Extract the [X, Y] coordinate from the center of the cell holding the provided text.  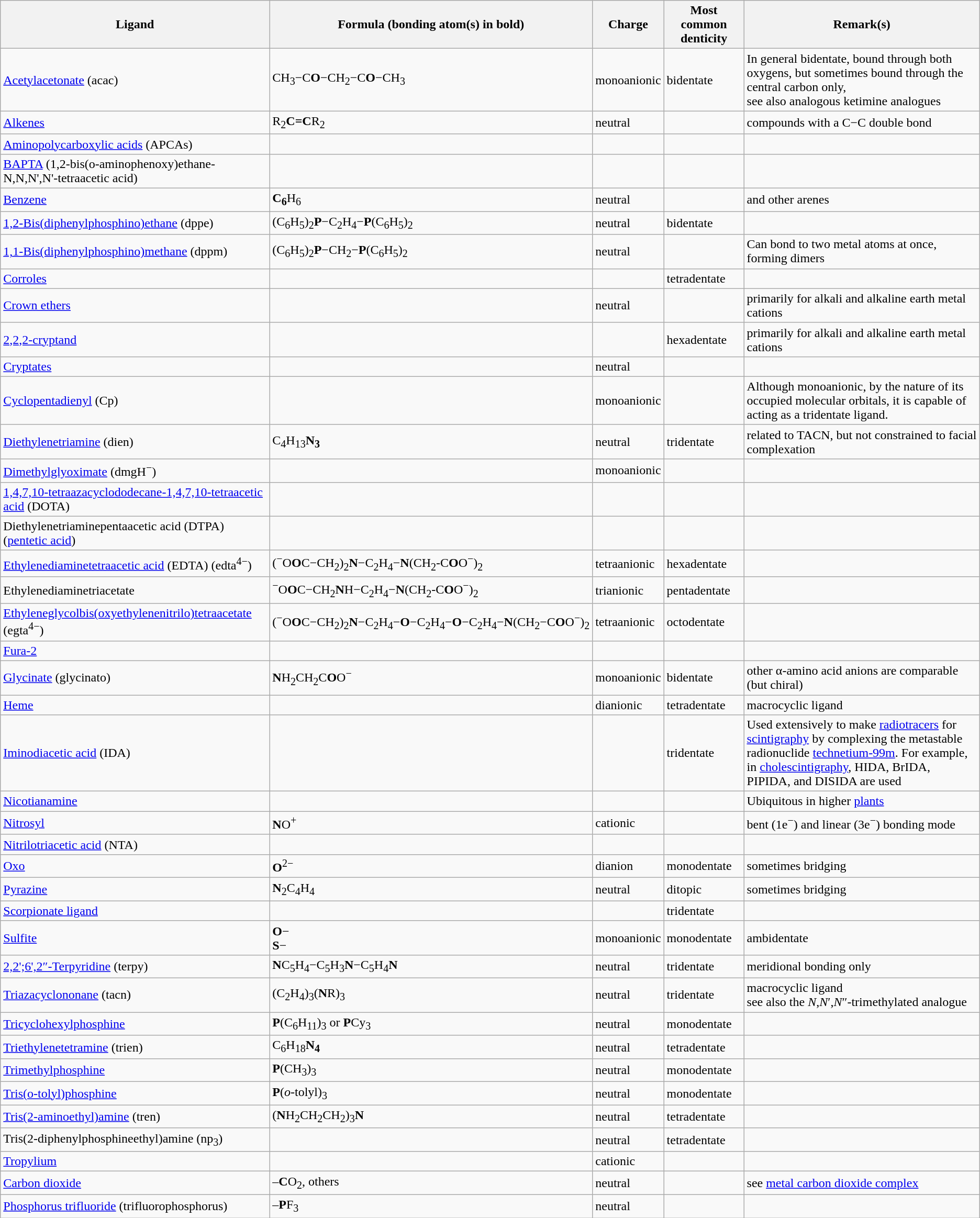
Glycinate (glycinato) [135, 677]
Carbon dioxide [135, 1183]
O2− [431, 866]
Alkenes [135, 122]
O−S− [431, 938]
(C2H4)3(NR)3 [431, 996]
Diethylenetriamine (dien) [135, 442]
Cryptates [135, 366]
(C6H5)2P−C2H4−P(C6H5)2 [431, 223]
Ubiquitous in higher plants [862, 801]
Nitrilotriacetic acid (NTA) [135, 844]
NC5H4−C5H3N−C5H4N [431, 966]
Crown ethers [135, 306]
Ethylenediaminetetraacetic acid (EDTA) (edta4−) [135, 563]
Formula (bonding atom(s) in bold) [431, 25]
related to TACN, but not constrained to facial complexation [862, 442]
C6H6 [431, 199]
C6H18N4 [431, 1047]
Heme [135, 705]
Ethylenediaminetriacetate [135, 590]
ambidentate [862, 938]
Oxo [135, 866]
ditopic [704, 889]
R2C=CR2 [431, 122]
macrocyclic ligand [862, 705]
BAPTA (1,2-bis(o-aminophenoxy)ethane-N,N,N',N'-tetraacetic acid) [135, 171]
P(o-tolyl)3 [431, 1093]
Nitrosyl [135, 823]
Trimethylphosphine [135, 1070]
C4H13N3 [431, 442]
Charge [628, 25]
dianion [628, 866]
Dimethylglyoximate (dmgH−) [135, 470]
−OOC−CH2NH−C2H4−N(CH2-COO−)2 [431, 590]
1,1-Bis(diphenylphosphino)methane (dppm) [135, 251]
In general bidentate, bound through both oxygens, but sometimes bound through the central carbon only, see also analogous ketimine analogues [862, 80]
(NH2CH2CH2)3N [431, 1116]
2,2,2-cryptand [135, 339]
Corroles [135, 278]
Sulfite [135, 938]
Diethylenetriaminepentaacetic acid (DTPA) (pentetic acid) [135, 533]
Pyrazine [135, 889]
see metal carbon dioxide complex [862, 1183]
Tris(o-tolyl)phosphine [135, 1093]
Ligand [135, 25]
Fura-2 [135, 651]
NH2CH2COO− [431, 677]
(−OOC−CH2)2N−C2H4−O−C2H4−O−C2H4−N(CH2−COO−)2 [431, 622]
Scorpionate ligand [135, 911]
macrocyclic ligand see also the N,N′,N″-trimethylated analogue [862, 996]
Tropylium [135, 1161]
2,2';6',2″-Terpyridine (terpy) [135, 966]
Ethyleneglycolbis(oxyethylenenitrilo)tetraacetate (egta4−) [135, 622]
Nicotianamine [135, 801]
1,2-Bis(diphenylphosphino)ethane (dppe) [135, 223]
Aminopolycarboxylic acids (APCAs) [135, 144]
CH3−CO−CH2−CO−CH3 [431, 80]
(−OOC−CH2)2N−C2H4−N(CH2-COO−)2 [431, 563]
Iminodiacetic acid (IDA) [135, 753]
Triethylenetetramine (trien) [135, 1047]
compounds with a C−C double bond [862, 122]
pentadentate [704, 590]
Tris(2-aminoethyl)amine (tren) [135, 1116]
Can bond to two metal atoms at once, forming dimers [862, 251]
and other arenes [862, 199]
trianionic [628, 590]
Phosphorus trifluoride (trifluorophosphorus) [135, 1206]
Acetylacetonate (acac) [135, 80]
1,4,7,10-tetraazacyclododecane-1,4,7,10-tetraacetic acid (DOTA) [135, 499]
octodentate [704, 622]
P(CH3)3 [431, 1070]
N2C4H4 [431, 889]
Benzene [135, 199]
dianionic [628, 705]
–CO2, others [431, 1183]
Although monoanionic, by the nature of its occupied molecular orbitals, it is capable of acting as a tridentate ligand. [862, 400]
Triazacyclononane (tacn) [135, 996]
P(C6H11)3 or PCy3 [431, 1024]
(C6H5)2P−CH2−P(C6H5)2 [431, 251]
other α-amino acid anions are comparable (but chiral) [862, 677]
Tricyclohexylphosphine [135, 1024]
NO+ [431, 823]
Tris(2-diphenylphosphineethyl)amine (np3) [135, 1139]
bent (1e−) and linear (3e−) bonding mode [862, 823]
–PF3 [431, 1206]
Most common denticity [704, 25]
Cyclopentadienyl (Cp) [135, 400]
meridional bonding only [862, 966]
Remark(s) [862, 25]
